From the cell containing the given text, extract its center point as (x, y) coordinate. 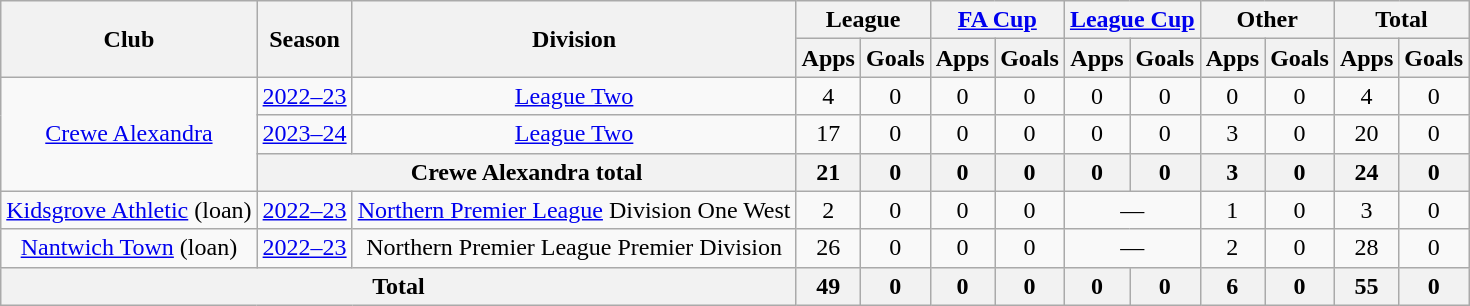
League Cup (1132, 20)
Northern Premier League Premier Division (574, 248)
Crewe Alexandra total (526, 172)
6 (1232, 286)
FA Cup (997, 20)
49 (828, 286)
21 (828, 172)
Nantwich Town (loan) (129, 248)
20 (1366, 134)
26 (828, 248)
Division (574, 39)
Crewe Alexandra (129, 134)
17 (828, 134)
28 (1366, 248)
1 (1232, 210)
Northern Premier League Division One West (574, 210)
55 (1366, 286)
2023–24 (304, 134)
24 (1366, 172)
Kidsgrove Athletic (loan) (129, 210)
Club (129, 39)
League (863, 20)
Season (304, 39)
Other (1267, 20)
